Return (X, Y) of the center of cell containing provided text 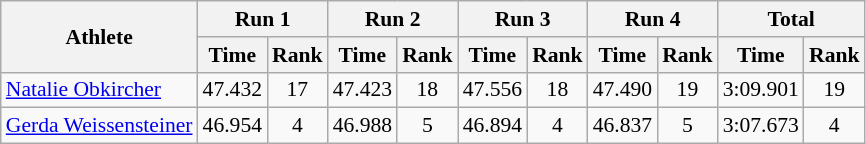
46.954 (232, 126)
47.432 (232, 90)
Run 2 (393, 19)
46.837 (622, 126)
3:09.901 (761, 90)
Gerda Weissensteiner (100, 126)
47.490 (622, 90)
Run 4 (653, 19)
46.988 (362, 126)
47.556 (492, 90)
Total (792, 19)
Natalie Obkircher (100, 90)
Run 3 (523, 19)
3:07.673 (761, 126)
Athlete (100, 36)
17 (298, 90)
47.423 (362, 90)
Run 1 (263, 19)
46.894 (492, 126)
